Find where the given text appears and provide that cell's center as (X, Y) coordinate. 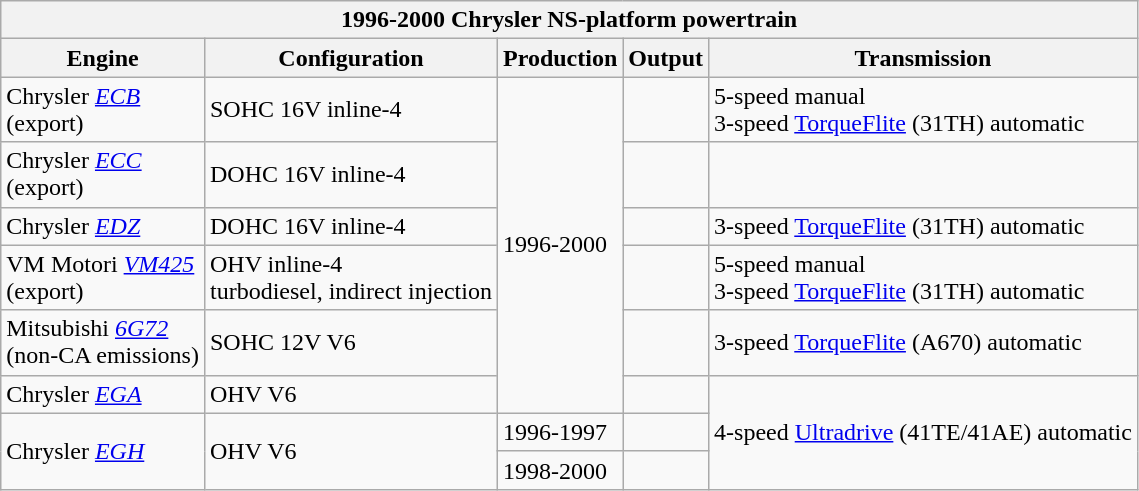
3-speed TorqueFlite (A670) automatic (924, 342)
1998-2000 (560, 470)
Output (666, 58)
Chrysler ECC(export) (103, 174)
Engine (103, 58)
Production (560, 58)
OHV inline-4turbodiesel, indirect injection (350, 278)
Chrysler ECB(export) (103, 110)
Chrysler EGH (103, 451)
Chrysler EGA (103, 394)
VM Motori VM425(export) (103, 278)
SOHC 16V inline-4 (350, 110)
Configuration (350, 58)
SOHC 12V V6 (350, 342)
Chrysler EDZ (103, 226)
1996-2000 (560, 245)
Transmission (924, 58)
1996-1997 (560, 432)
4-speed Ultradrive (41TE/41AE) automatic (924, 432)
3-speed TorqueFlite (31TH) automatic (924, 226)
1996-2000 Chrysler NS-platform powertrain (570, 20)
Mitsubishi 6G72(non-CA emissions) (103, 342)
